Scan for the cell matching the given text and deliver its [x, y] coordinate at center. 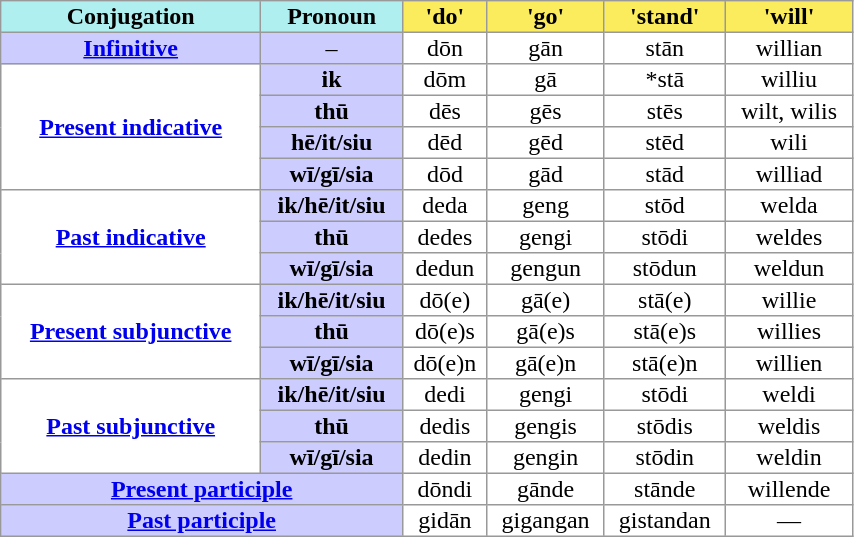
stōdis [665, 426]
gā(e)n [546, 363]
dedes [446, 237]
Past participle [202, 521]
weldis [790, 426]
'go' [546, 17]
gānde [546, 489]
ik [332, 80]
dōndi [446, 489]
stēs [665, 111]
welda [790, 206]
Infinitive [131, 48]
willian [790, 48]
dedis [446, 426]
'do' [446, 17]
gād [546, 174]
stōd [665, 206]
weldes [790, 237]
stōdin [665, 458]
Past subjunctive [131, 426]
Past indicative [131, 237]
hē/it/siu [332, 143]
— [790, 521]
stān [665, 48]
dō(e)s [446, 332]
weldin [790, 458]
dēd [446, 143]
wilt, wilis [790, 111]
stā(e) [665, 300]
stōdun [665, 269]
dedun [446, 269]
williad [790, 174]
'stand' [665, 17]
gengun [546, 269]
gengis [546, 426]
– [332, 48]
Present participle [202, 489]
gēd [546, 143]
willende [790, 489]
Conjugation [131, 17]
gān [546, 48]
dedin [446, 458]
williu [790, 80]
weldun [790, 269]
stād [665, 174]
'will' [790, 17]
gistandan [665, 521]
Present indicative [131, 127]
geng [546, 206]
gengin [546, 458]
dedi [446, 395]
dōm [446, 80]
willies [790, 332]
gā [546, 80]
Pronoun [332, 17]
Present subjunctive [131, 331]
stā(e)n [665, 363]
dō(e)n [446, 363]
dō(e) [446, 300]
*stā [665, 80]
gā(e)s [546, 332]
gigangan [546, 521]
gidān [446, 521]
dōn [446, 48]
willien [790, 363]
dēs [446, 111]
weldi [790, 395]
stānde [665, 489]
stēd [665, 143]
dōd [446, 174]
willie [790, 300]
deda [446, 206]
stā(e)s [665, 332]
gā(e) [546, 300]
gēs [546, 111]
wili [790, 143]
